Locate the cell with the specified text and output its (x, y) center coordinate. 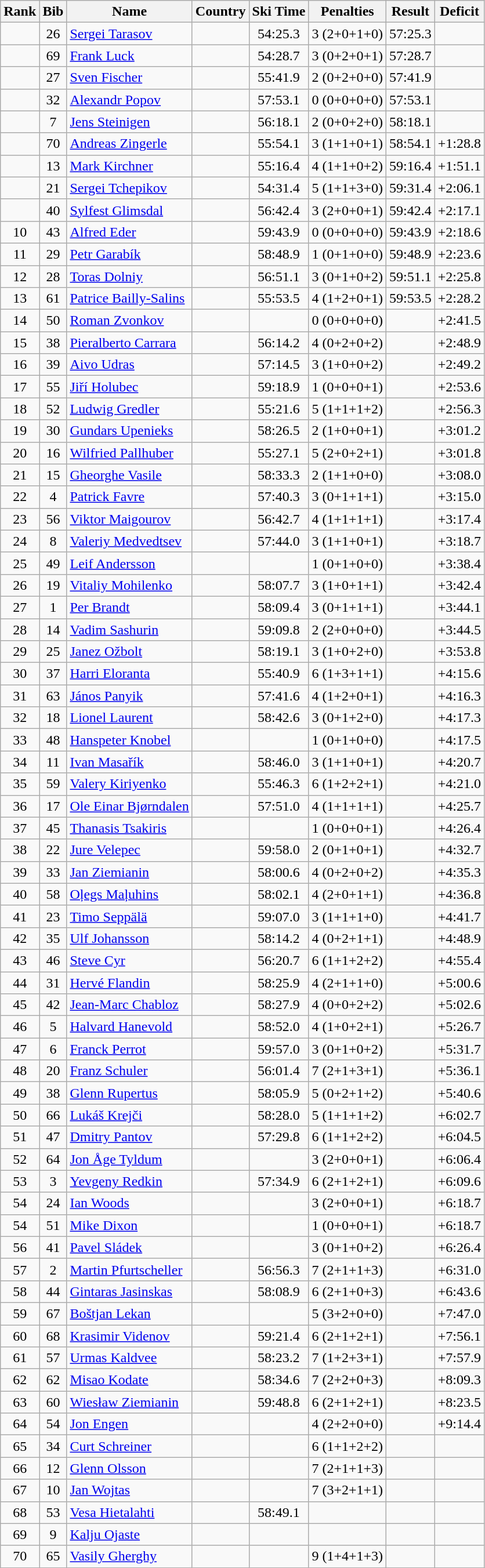
55:53.5 (278, 299)
+9:14.4 (459, 1424)
54:28.7 (278, 56)
Martin Pfurtscheller (129, 1269)
+8:09.3 (459, 1380)
58:27.9 (278, 1005)
6 (1+3+1+1) (348, 674)
+3:44.5 (459, 629)
57:40.3 (278, 497)
Oļegs Maļuhins (129, 894)
+3:44.1 (459, 607)
58:52.0 (278, 1027)
58:23.2 (278, 1358)
56:14.2 (278, 343)
+5:31.7 (459, 1049)
+3:01.2 (459, 431)
Ivan Masařík (129, 762)
3 (0+1+2+0) (348, 718)
János Panyik (129, 696)
56:18.1 (278, 122)
Hervé Flandin (129, 983)
Glenn Olsson (129, 1468)
8 (53, 541)
59:42.4 (411, 210)
4 (0+0+2+2) (348, 1005)
59:09.8 (278, 629)
5 (1+1+3+0) (348, 188)
36 (20, 806)
Vadim Sashurin (129, 629)
Wilfried Pallhuber (129, 453)
58:49.1 (278, 1512)
59:07.0 (278, 916)
+8:23.5 (459, 1402)
Alexandr Popov (129, 100)
Jan Wojtas (129, 1490)
+6:43.6 (459, 1291)
+4:36.8 (459, 894)
Viktor Maigourov (129, 519)
+4:26.4 (459, 828)
Petr Garabík (129, 254)
Mike Dixon (129, 1225)
Jiří Holubec (129, 387)
Sven Fischer (129, 78)
Jens Steinigen (129, 122)
2 (53, 1269)
3 (53, 1181)
Penalties (348, 12)
55:41.9 (278, 78)
Vitaliy Mohilenko (129, 585)
Yevgeny Redkin (129, 1181)
Jean-Marc Chabloz (129, 1005)
57:44.0 (278, 541)
58:34.6 (278, 1380)
5 (3+2+0+0) (348, 1313)
59:48.8 (278, 1402)
Per Brandt (129, 607)
+5:02.6 (459, 1005)
Patrice Bailly-Salins (129, 299)
+2:18.6 (459, 232)
59:21.4 (278, 1335)
Thanasis Tsakiris (129, 828)
5 (2+0+2+1) (348, 453)
Hanspeter Knobel (129, 740)
+6:04.5 (459, 1137)
+2:28.2 (459, 299)
+5:26.7 (459, 1027)
3 (1+0+1+1) (348, 585)
+5:40.6 (459, 1093)
58:25.9 (278, 983)
Janez Ožbolt (129, 652)
+7:47.0 (459, 1313)
+6:06.4 (459, 1159)
Pavel Sládek (129, 1247)
+4:55.4 (459, 960)
57:28.7 (411, 56)
+3:01.8 (459, 453)
+2:25.8 (459, 277)
58:33.3 (278, 475)
Country (220, 12)
7 (1+2+3+1) (348, 1358)
Roman Zvonkov (129, 321)
+2:49.2 (459, 365)
Glenn Rupertus (129, 1093)
+2:56.3 (459, 409)
3 (0+2+0+1) (348, 56)
+4:25.7 (459, 806)
+2:48.9 (459, 343)
2 (0+2+0+0) (348, 78)
56:51.1 (278, 277)
56:01.4 (278, 1071)
+1:51.1 (459, 166)
Aivo Udras (129, 365)
54:31.4 (278, 188)
58:19.1 (278, 652)
+4:21.0 (459, 784)
+6:09.6 (459, 1181)
58:05.9 (278, 1093)
+2:17.1 (459, 210)
Frank Luck (129, 56)
4 (2+1+1+0) (348, 983)
+4:17.5 (459, 740)
Vesa Hietalahti (129, 1512)
+4:20.7 (459, 762)
+4:17.3 (459, 718)
6 (1+2+2+1) (348, 784)
58:42.6 (278, 718)
58:14.2 (278, 938)
Name (129, 12)
Deficit (459, 12)
58:09.4 (278, 607)
Vasily Gherghy (129, 1556)
+7:56.1 (459, 1335)
Steve Cyr (129, 960)
+6:26.4 (459, 1247)
2 (0+0+2+0) (348, 122)
6 (53, 1049)
+3:08.0 (459, 475)
2 (2+0+0+0) (348, 629)
7 (2+1+3+1) (348, 1071)
Ulf Johansson (129, 938)
59:51.1 (411, 277)
4 (1+1+0+2) (348, 166)
54:25.3 (278, 34)
56:20.7 (278, 960)
4 (2+0+1+1) (348, 894)
57:29.8 (278, 1137)
2 (0+1+0+1) (348, 850)
Sergei Tchepikov (129, 188)
+3:53.8 (459, 652)
+6:02.7 (459, 1115)
7 (53, 122)
5 (53, 1027)
7 (2+2+0+3) (348, 1380)
59:58.0 (278, 850)
57:41.9 (411, 78)
3 (1+0+2+0) (348, 652)
Rank (20, 12)
3 (2+0+1+0) (348, 34)
4 (2+2+0+0) (348, 1424)
+3:15.0 (459, 497)
Ski Time (278, 12)
Urmas Kaldvee (129, 1358)
+2:06.1 (459, 188)
Gintaras Jasinskas (129, 1291)
+2:53.6 (459, 387)
Dmitry Pantov (129, 1137)
Leif Andersson (129, 563)
2 (1+1+0+0) (348, 475)
57:34.9 (278, 1181)
58:26.5 (278, 431)
Ludwig Gredler (129, 409)
+7:57.9 (459, 1358)
4 (1+0+2+1) (348, 1027)
55 (53, 387)
+2:23.6 (459, 254)
+4:41.7 (459, 916)
58:54.1 (411, 144)
Harri Eloranta (129, 674)
55:54.1 (278, 144)
58:18.1 (411, 122)
57:14.5 (278, 365)
58:00.6 (278, 872)
Ian Woods (129, 1203)
+3:17.4 (459, 519)
+4:48.9 (459, 938)
Boštjan Lekan (129, 1313)
7 (3+2+1+1) (348, 1490)
Andreas Zingerle (129, 144)
9 (53, 1534)
+3:38.4 (459, 563)
55:46.3 (278, 784)
Gheorghe Vasile (129, 475)
+1:28.8 (459, 144)
4 (0+2+1+1) (348, 938)
1 (53, 607)
Franz Schuler (129, 1071)
Toras Dolniy (129, 277)
57:25.3 (411, 34)
Alfred Eder (129, 232)
Patrick Favre (129, 497)
58:48.9 (278, 254)
59:57.0 (278, 1049)
3 (1+1+1+0) (348, 916)
57:51.0 (278, 806)
58:08.9 (278, 1291)
56:56.3 (278, 1269)
Jure Velepec (129, 850)
+3:42.4 (459, 585)
59:48.9 (411, 254)
Pieralberto Carrara (129, 343)
6 (2+1+0+3) (348, 1291)
Curt Schreiner (129, 1446)
+4:16.3 (459, 696)
Franck Perrot (129, 1049)
Jon Åge Tyldum (129, 1159)
59:53.5 (411, 299)
Timo Seppälä (129, 916)
58:28.0 (278, 1115)
58:07.7 (278, 585)
58:46.0 (278, 762)
+6:31.0 (459, 1269)
+5:36.1 (459, 1071)
+5:00.6 (459, 983)
+4:35.3 (459, 872)
+3:18.7 (459, 541)
55:40.9 (278, 674)
+4:32.7 (459, 850)
Wiesław Ziemianin (129, 1402)
Sylfest Glimsdal (129, 210)
Valery Kiriyenko (129, 784)
Krasimir Videnov (129, 1335)
4 (53, 497)
55:16.4 (278, 166)
58:02.1 (278, 894)
Jon Engen (129, 1424)
55:21.6 (278, 409)
Jan Ziemianin (129, 872)
59:16.4 (411, 166)
56:42.4 (278, 210)
+2:41.5 (459, 321)
59:18.9 (278, 387)
+4:15.6 (459, 674)
Bib (53, 12)
Lukáš Krejči (129, 1115)
Ole Einar Bjørndalen (129, 806)
59:31.4 (411, 188)
Kalju Ojaste (129, 1534)
5 (0+2+1+2) (348, 1093)
Lionel Laurent (129, 718)
Halvard Hanevold (129, 1027)
Result (411, 12)
2 (1+0+0+1) (348, 431)
Valeriy Medvedtsev (129, 541)
56:42.7 (278, 519)
Mark Kirchner (129, 166)
57:41.6 (278, 696)
Sergei Tarasov (129, 34)
55:27.1 (278, 453)
9 (1+4+1+3) (348, 1556)
Gundars Upenieks (129, 431)
3 (1+0+0+2) (348, 365)
Misao Kodate (129, 1380)
